Capture the cell that displays the provided text and extract its (x, y) central coordinate. 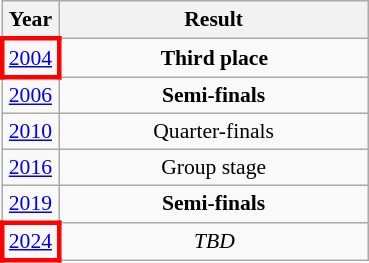
2006 (30, 96)
TBD (214, 242)
Quarter-finals (214, 132)
Group stage (214, 168)
Result (214, 20)
2004 (30, 58)
2019 (30, 204)
Year (30, 20)
2010 (30, 132)
2024 (30, 242)
Third place (214, 58)
2016 (30, 168)
